Locate the cell with the specified text and output its (x, y) center coordinate. 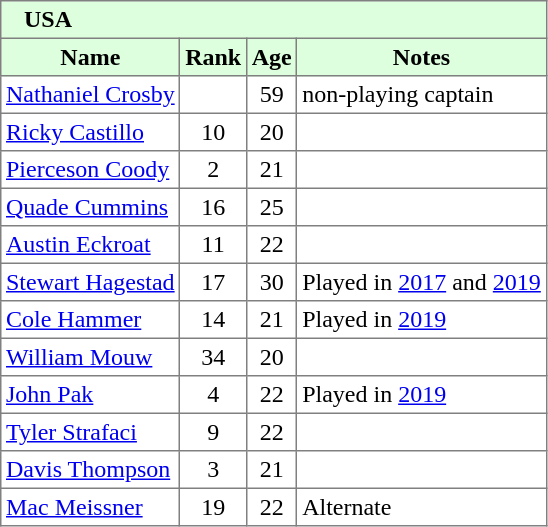
Quade Cummins (90, 207)
Age (271, 57)
USA (274, 20)
14 (214, 320)
59 (271, 95)
Alternate (422, 507)
Notes (422, 57)
Nathaniel Crosby (90, 95)
34 (214, 357)
Davis Thompson (90, 470)
Ricky Castillo (90, 132)
30 (271, 282)
Mac Meissner (90, 507)
11 (214, 245)
17 (214, 282)
19 (214, 507)
25 (271, 207)
Pierceson Coody (90, 170)
Cole Hammer (90, 320)
2 (214, 170)
3 (214, 470)
John Pak (90, 395)
10 (214, 132)
16 (214, 207)
Played in 2017 and 2019 (422, 282)
9 (214, 432)
William Mouw (90, 357)
Austin Eckroat (90, 245)
Stewart Hagestad (90, 282)
4 (214, 395)
Tyler Strafaci (90, 432)
non-playing captain (422, 95)
Rank (214, 57)
Name (90, 57)
